Pinpoint the cell where the given text exists, returning its [x, y] midpoint coordinate. 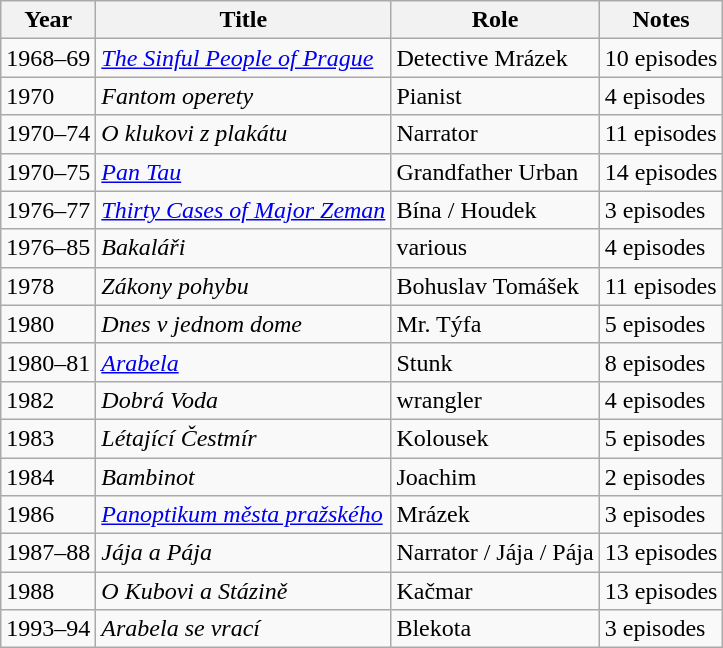
Blekota [495, 629]
Stunk [495, 362]
O klukovi z plakátu [244, 134]
1982 [48, 400]
8 episodes [661, 362]
2 episodes [661, 477]
Pianist [495, 96]
Fantom operety [244, 96]
Notes [661, 20]
1976–85 [48, 248]
Dnes v jednom dome [244, 324]
Arabela [244, 362]
10 episodes [661, 58]
Jája a Pája [244, 553]
14 episodes [661, 172]
Bakaláři [244, 248]
Year [48, 20]
1993–94 [48, 629]
Narrator [495, 134]
1978 [48, 286]
1970–75 [48, 172]
Létající Čestmír [244, 438]
Dobrá Voda [244, 400]
Bambinot [244, 477]
1968–69 [48, 58]
1970 [48, 96]
O Kubovi a Stázině [244, 591]
1980–81 [48, 362]
1986 [48, 515]
Detective Mrázek [495, 58]
Role [495, 20]
Narrator / Jája / Pája [495, 553]
Kačmar [495, 591]
1984 [48, 477]
Pan Tau [244, 172]
The Sinful People of Prague [244, 58]
Panoptikum města pražského [244, 515]
1987–88 [48, 553]
Bohuslav Tomášek [495, 286]
Zákony pohybu [244, 286]
Joachim [495, 477]
1988 [48, 591]
1970–74 [48, 134]
wrangler [495, 400]
Arabela se vrací [244, 629]
1976–77 [48, 210]
1980 [48, 324]
Mr. Týfa [495, 324]
various [495, 248]
Bína / Houdek [495, 210]
Mrázek [495, 515]
Grandfather Urban [495, 172]
Title [244, 20]
Thirty Cases of Major Zeman [244, 210]
Kolousek [495, 438]
1983 [48, 438]
